Output the (X, Y) coordinate of the center of the cell containing the given text.  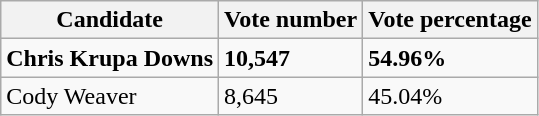
8,645 (291, 96)
Cody Weaver (110, 96)
Vote number (291, 20)
45.04% (450, 96)
54.96% (450, 58)
Candidate (110, 20)
10,547 (291, 58)
Vote percentage (450, 20)
Chris Krupa Downs (110, 58)
